Capture the cell that displays the provided text and extract its [X, Y] central coordinate. 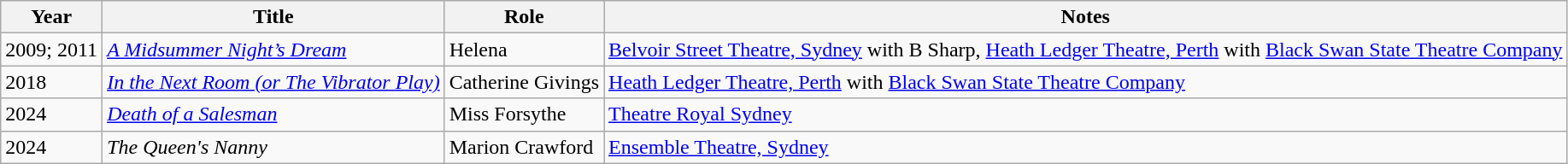
The Queen's Nanny [273, 147]
Year [51, 17]
2009; 2011 [51, 50]
2018 [51, 82]
Miss Forsythe [524, 114]
Belvoir Street Theatre, Sydney with B Sharp, Heath Ledger Theatre, Perth with Black Swan State Theatre Company [1085, 50]
Death of a Salesman [273, 114]
A Midsummer Night’s Dream [273, 50]
Helena [524, 50]
In the Next Room (or The Vibrator Play) [273, 82]
Ensemble Theatre, Sydney [1085, 147]
Marion Crawford [524, 147]
Heath Ledger Theatre, Perth with Black Swan State Theatre Company [1085, 82]
Title [273, 17]
Catherine Givings [524, 82]
Notes [1085, 17]
Theatre Royal Sydney [1085, 114]
Role [524, 17]
